Determine the [X, Y] coordinate at the center of the cell enclosing the given text.  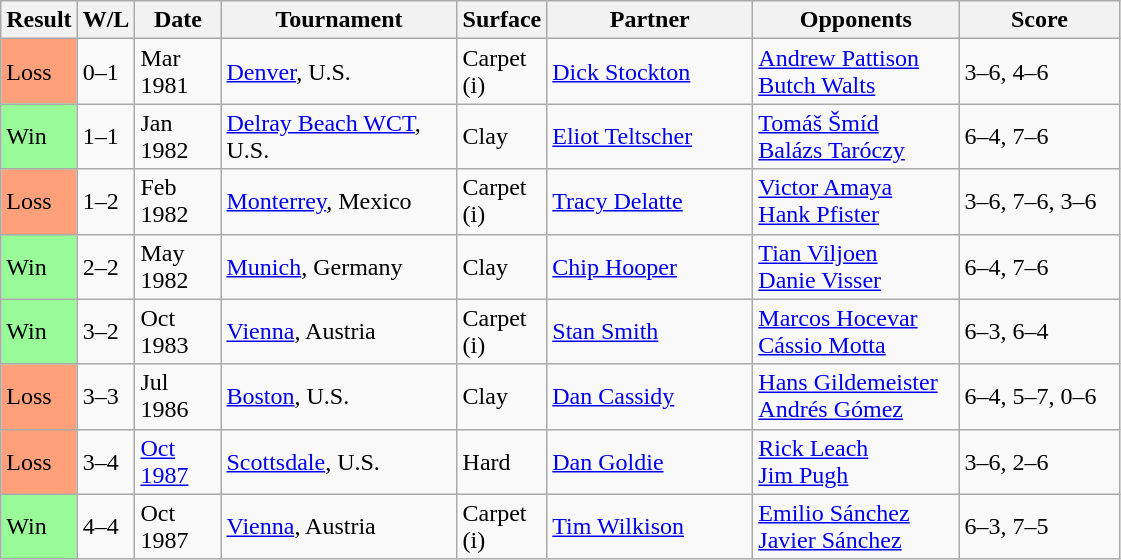
3–6, 7–6, 3–6 [1040, 202]
Dick Stockton [650, 72]
Surface [502, 20]
Denver, U.S. [339, 72]
2–2 [106, 266]
Tian Viljoen Danie Visser [856, 266]
Tomáš Šmíd Balázs Taróczy [856, 136]
Delray Beach WCT, U.S. [339, 136]
Emilio Sánchez Javier Sánchez [856, 526]
Munich, Germany [339, 266]
Tim Wilkison [650, 526]
Scottsdale, U.S. [339, 462]
6–3, 6–4 [1040, 332]
W/L [106, 20]
Oct 1983 [178, 332]
Hans Gildemeister Andrés Gómez [856, 396]
Tracy Delatte [650, 202]
6–4, 5–7, 0–6 [1040, 396]
6–3, 7–5 [1040, 526]
Chip Hooper [650, 266]
Dan Goldie [650, 462]
Feb 1982 [178, 202]
3–3 [106, 396]
Opponents [856, 20]
Andrew Pattison Butch Walts [856, 72]
Partner [650, 20]
4–4 [106, 526]
Tournament [339, 20]
Monterrey, Mexico [339, 202]
Mar 1981 [178, 72]
0–1 [106, 72]
Result [39, 20]
Date [178, 20]
May 1982 [178, 266]
3–4 [106, 462]
Marcos Hocevar Cássio Motta [856, 332]
Score [1040, 20]
Victor Amaya Hank Pfister [856, 202]
Rick Leach Jim Pugh [856, 462]
1–2 [106, 202]
Hard [502, 462]
3–6, 2–6 [1040, 462]
1–1 [106, 136]
Jul 1986 [178, 396]
Dan Cassidy [650, 396]
3–2 [106, 332]
Eliot Teltscher [650, 136]
3–6, 4–6 [1040, 72]
Boston, U.S. [339, 396]
Stan Smith [650, 332]
Jan 1982 [178, 136]
